Locate the cell with the specified text and output its (x, y) center coordinate. 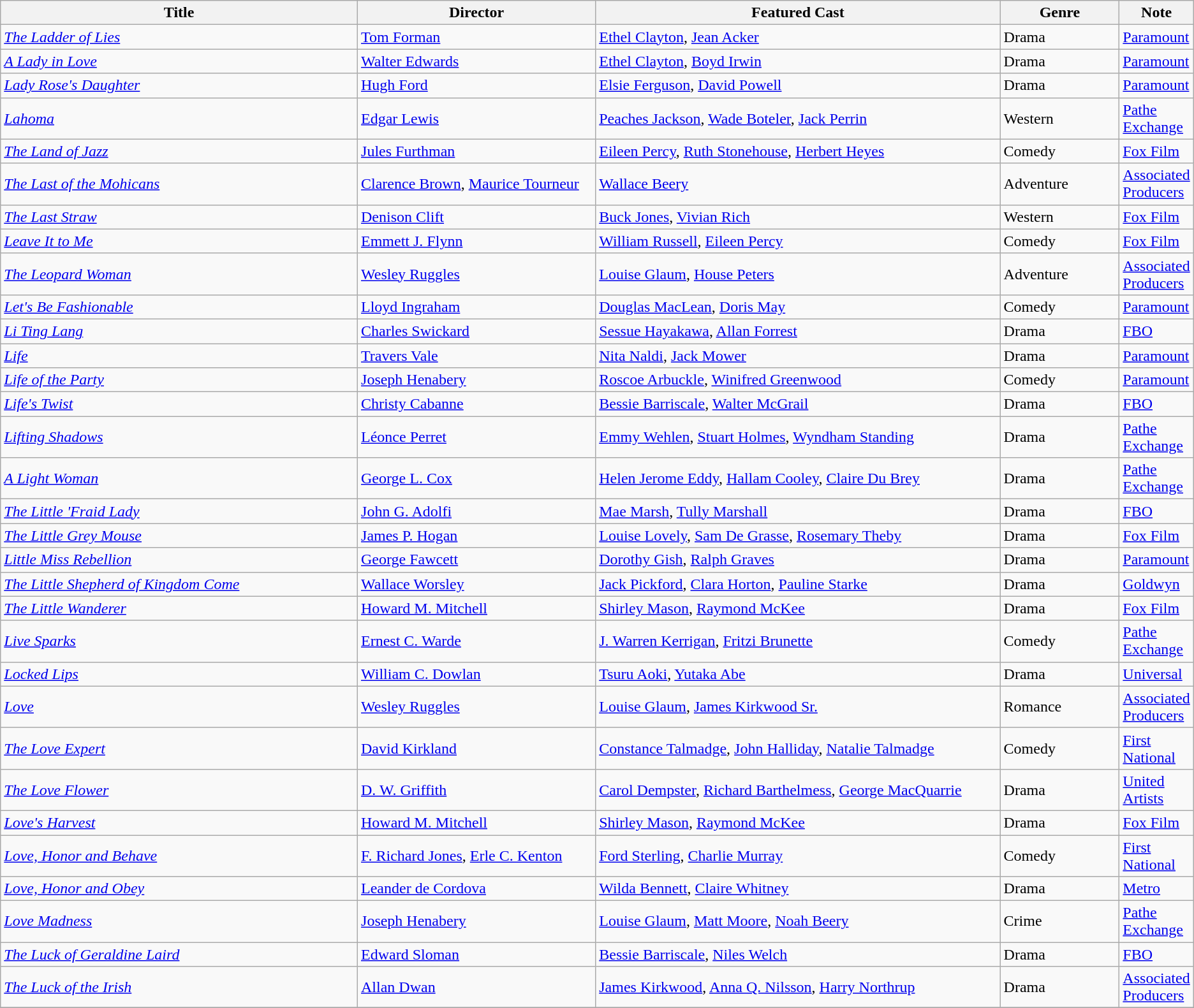
Title (179, 13)
Romance (1060, 706)
A Lady in Love (179, 61)
Carol Dempster, Richard Barthelmess, George MacQuarrie (798, 789)
Ethel Clayton, Jean Acker (798, 37)
Walter Edwards (477, 61)
Louise Glaum, Matt Moore, Noah Beery (798, 922)
Dorothy Gish, Ralph Graves (798, 560)
William Russell, Eileen Percy (798, 241)
Featured Cast (798, 13)
Ethel Clayton, Boyd Irwin (798, 61)
Louise Glaum, House Peters (798, 274)
Jack Pickford, Clara Horton, Pauline Starke (798, 584)
Note (1156, 13)
Director (477, 13)
The Luck of the Irish (179, 987)
Elsie Ferguson, David Powell (798, 85)
Roscoe Arbuckle, Winifred Greenwood (798, 380)
Christy Cabanne (477, 404)
The Last of the Mohicans (179, 184)
Emmy Wehlen, Stuart Holmes, Wyndham Standing (798, 437)
The Luck of Geraldine Laird (179, 954)
Louise Glaum, James Kirkwood Sr. (798, 706)
Wilda Bennett, Claire Whitney (798, 889)
Constance Talmadge, John Halliday, Natalie Talmadge (798, 749)
James P. Hogan (477, 536)
Ford Sterling, Charlie Murray (798, 856)
Hugh Ford (477, 85)
Love's Harvest (179, 822)
Buck Jones, Vivian Rich (798, 217)
Leave It to Me (179, 241)
A Light Woman (179, 478)
Clarence Brown, Maurice Tourneur (477, 184)
Denison Clift (477, 217)
Allan Dwan (477, 987)
Locked Lips (179, 674)
The Last Straw (179, 217)
The Little Shepherd of Kingdom Come (179, 584)
Love, Honor and Behave (179, 856)
Li Ting Lang (179, 331)
George Fawcett (477, 560)
Lady Rose's Daughter (179, 85)
The Leopard Woman (179, 274)
Lifting Shadows (179, 437)
Edgar Lewis (477, 119)
The Little Wanderer (179, 608)
J. Warren Kerrigan, Fritzi Brunette (798, 641)
Peaches Jackson, Wade Boteler, Jack Perrin (798, 119)
Douglas MacLean, Doris May (798, 307)
The Little 'Fraid Lady (179, 511)
Lahoma (179, 119)
D. W. Griffith (477, 789)
Little Miss Rebellion (179, 560)
Universal (1156, 674)
United Artists (1156, 789)
F. Richard Jones, Erle C. Kenton (477, 856)
Bessie Barriscale, Niles Welch (798, 954)
Wallace Worsley (477, 584)
Eileen Percy, Ruth Stonehouse, Herbert Heyes (798, 151)
The Ladder of Lies (179, 37)
Metro (1156, 889)
Helen Jerome Eddy, Hallam Cooley, Claire Du Brey (798, 478)
Louise Lovely, Sam De Grasse, Rosemary Theby (798, 536)
Mae Marsh, Tully Marshall (798, 511)
Charles Swickard (477, 331)
Live Sparks (179, 641)
Crime (1060, 922)
John G. Adolfi (477, 511)
Emmett J. Flynn (477, 241)
Bessie Barriscale, Walter McGrail (798, 404)
The Love Flower (179, 789)
The Land of Jazz (179, 151)
Wallace Beery (798, 184)
The Little Grey Mouse (179, 536)
James Kirkwood, Anna Q. Nilsson, Harry Northrup (798, 987)
Lloyd Ingraham (477, 307)
Life of the Party (179, 380)
Leander de Cordova (477, 889)
William C. Dowlan (477, 674)
Ernest C. Warde (477, 641)
Edward Sloman (477, 954)
Genre (1060, 13)
David Kirkland (477, 749)
The Love Expert (179, 749)
Life (179, 355)
Travers Vale (477, 355)
Sessue Hayakawa, Allan Forrest (798, 331)
Léonce Perret (477, 437)
Life's Twist (179, 404)
Nita Naldi, Jack Mower (798, 355)
Love, Honor and Obey (179, 889)
Love (179, 706)
George L. Cox (477, 478)
Tsuru Aoki, Yutaka Abe (798, 674)
Let's Be Fashionable (179, 307)
Love Madness (179, 922)
Goldwyn (1156, 584)
Tom Forman (477, 37)
Jules Furthman (477, 151)
